Output the (x, y) coordinate of the center of the cell containing the given text.  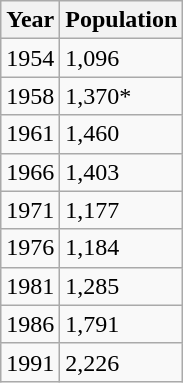
1,370* (122, 96)
1954 (30, 58)
2,226 (122, 362)
Year (30, 20)
1971 (30, 210)
1,096 (122, 58)
1966 (30, 172)
1,791 (122, 324)
1991 (30, 362)
1976 (30, 248)
1986 (30, 324)
1,403 (122, 172)
1,184 (122, 248)
1981 (30, 286)
1958 (30, 96)
Population (122, 20)
1961 (30, 134)
1,460 (122, 134)
1,285 (122, 286)
1,177 (122, 210)
